Return [x, y] of the center of cell containing provided text 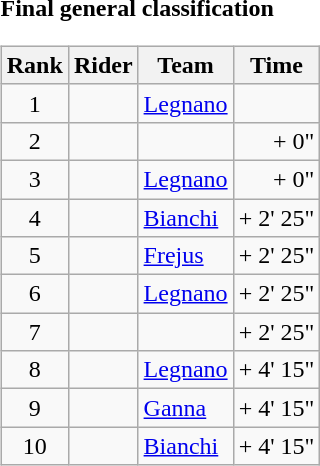
2 [34, 141]
4 [34, 217]
7 [34, 332]
6 [34, 294]
Rank [34, 65]
5 [34, 256]
Rider [103, 65]
9 [34, 408]
Frejus [186, 256]
1 [34, 103]
8 [34, 370]
10 [34, 446]
Team [186, 65]
3 [34, 179]
Ganna [186, 408]
Time [276, 65]
